Return (x, y) of the center of cell containing provided text 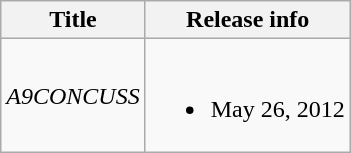
Title (73, 20)
Release info (248, 20)
A9CONCUSS (73, 96)
May 26, 2012 (248, 96)
